Extract the (x, y) coordinate from the center of the cell holding the provided text.  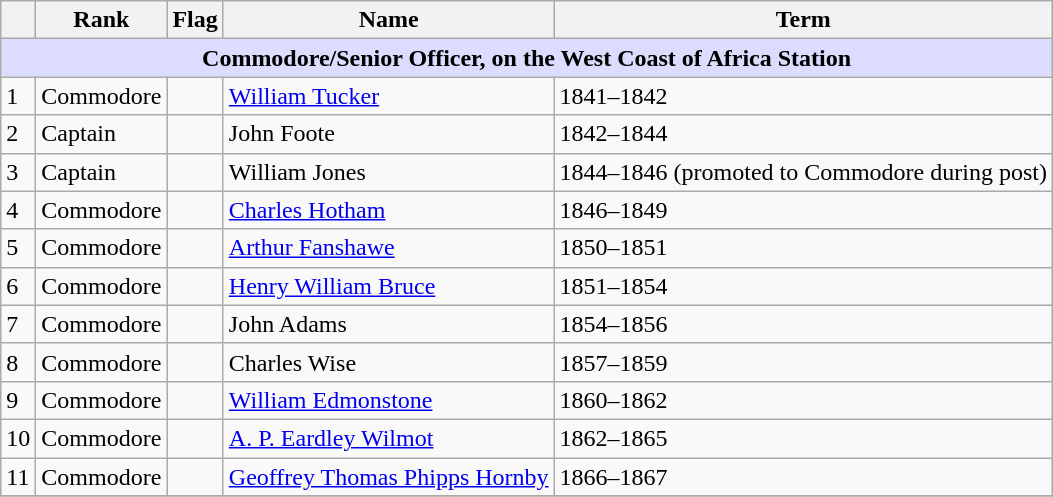
John Adams (388, 324)
1862–1865 (803, 438)
4 (18, 210)
Charles Wise (388, 362)
Geoffrey Thomas Phipps Hornby (388, 477)
1850–1851 (803, 248)
8 (18, 362)
William Jones (388, 172)
5 (18, 248)
Charles Hotham (388, 210)
11 (18, 477)
Flag (195, 20)
Rank (102, 20)
10 (18, 438)
6 (18, 286)
2 (18, 134)
1851–1854 (803, 286)
William Edmonstone (388, 400)
Name (388, 20)
1 (18, 96)
1857–1859 (803, 362)
1866–1867 (803, 477)
Term (803, 20)
3 (18, 172)
1841–1842 (803, 96)
1844–1846 (promoted to Commodore during post) (803, 172)
1854–1856 (803, 324)
William Tucker (388, 96)
9 (18, 400)
1842–1844 (803, 134)
Arthur Fanshawe (388, 248)
7 (18, 324)
Commodore/Senior Officer, on the West Coast of Africa Station (527, 58)
A. P. Eardley Wilmot (388, 438)
John Foote (388, 134)
1846–1849 (803, 210)
1860–1862 (803, 400)
Henry William Bruce (388, 286)
